Find where the given text appears and provide that cell's center as (X, Y) coordinate. 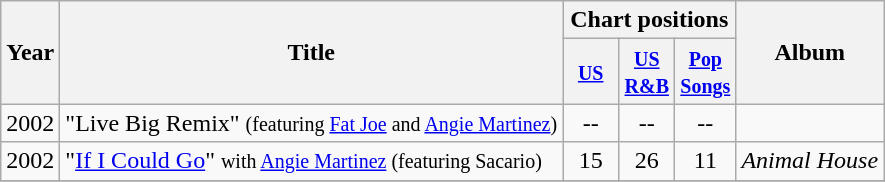
US (591, 72)
Album (810, 52)
"If I Could Go" with Angie Martinez (featuring Sacario) (312, 161)
26 (647, 161)
Animal House (810, 161)
Title (312, 52)
11 (706, 161)
Year (30, 52)
US R&B (647, 72)
"Live Big Remix" (featuring Fat Joe and Angie Martinez) (312, 123)
15 (591, 161)
Chart positions (650, 20)
Pop Songs (706, 72)
